Determine the (X, Y) coordinate at the center of the cell enclosing the given text.  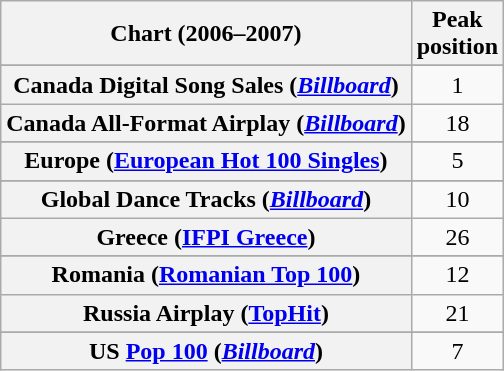
7 (457, 351)
1 (457, 85)
Canada All-Format Airplay (Billboard) (206, 123)
Global Dance Tracks (Billboard) (206, 199)
5 (457, 161)
Romania (Romanian Top 100) (206, 275)
26 (457, 237)
Canada Digital Song Sales (Billboard) (206, 85)
US Pop 100 (Billboard) (206, 351)
Europe (European Hot 100 Singles) (206, 161)
21 (457, 313)
18 (457, 123)
Russia Airplay (TopHit) (206, 313)
Chart (2006–2007) (206, 34)
10 (457, 199)
Peakposition (457, 34)
12 (457, 275)
Greece (IFPI Greece) (206, 237)
